Search for the cell housing the specified text and yield its [X, Y] center coordinate. 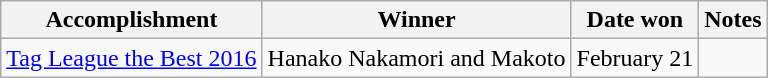
February 21 [635, 58]
Notes [733, 20]
Winner [416, 20]
Date won [635, 20]
Tag League the Best 2016 [132, 58]
Accomplishment [132, 20]
Hanako Nakamori and Makoto [416, 58]
